Determine the [x, y] coordinate at the center of the cell enclosing the given text.  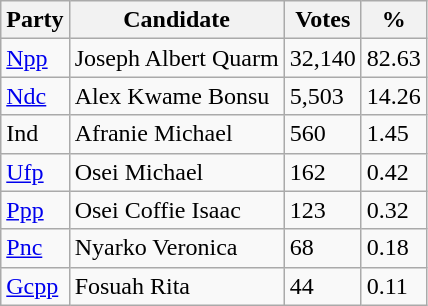
0.11 [394, 286]
0.18 [394, 248]
Candidate [176, 20]
162 [322, 172]
1.45 [394, 134]
123 [322, 210]
44 [322, 286]
560 [322, 134]
0.42 [394, 172]
Ppp [35, 210]
Afranie Michael [176, 134]
Osei Michael [176, 172]
Ndc [35, 96]
Osei Coffie Isaac [176, 210]
Ufp [35, 172]
5,503 [322, 96]
Ind [35, 134]
Nyarko Veronica [176, 248]
% [394, 20]
Votes [322, 20]
Fosuah Rita [176, 286]
68 [322, 248]
82.63 [394, 58]
32,140 [322, 58]
14.26 [394, 96]
Party [35, 20]
Pnc [35, 248]
Npp [35, 58]
Joseph Albert Quarm [176, 58]
Gcpp [35, 286]
Alex Kwame Bonsu [176, 96]
0.32 [394, 210]
